Find where the given text appears and provide that cell's center as [X, Y] coordinate. 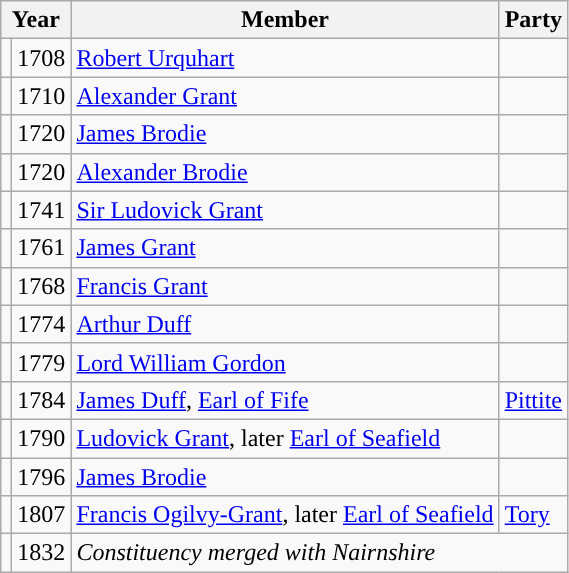
1768 [42, 286]
Lord William Gordon [285, 362]
Member [285, 20]
Arthur Duff [285, 324]
1784 [42, 400]
1796 [42, 477]
James Duff, Earl of Fife [285, 400]
1761 [42, 248]
1807 [42, 515]
Sir Ludovick Grant [285, 210]
Alexander Grant [285, 96]
1741 [42, 210]
1774 [42, 324]
Robert Urquhart [285, 58]
Francis Ogilvy-Grant, later Earl of Seafield [285, 515]
Year [36, 20]
Party [533, 20]
1832 [42, 553]
1790 [42, 438]
1779 [42, 362]
Francis Grant [285, 286]
Ludovick Grant, later Earl of Seafield [285, 438]
Alexander Brodie [285, 172]
Constituency merged with Nairnshire [320, 553]
1710 [42, 96]
1708 [42, 58]
Pittite [533, 400]
James Grant [285, 248]
Tory [533, 515]
